Return the [X, Y] coordinate for the center point of the cell that contains the specified text.  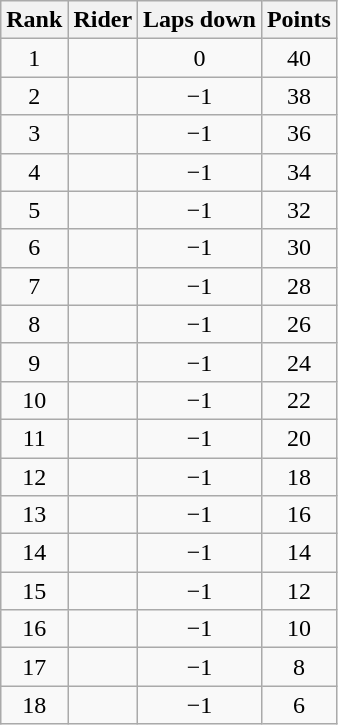
38 [298, 96]
Rank [34, 20]
0 [200, 58]
13 [34, 515]
1 [34, 58]
20 [298, 438]
2 [34, 96]
30 [298, 248]
4 [34, 172]
5 [34, 210]
32 [298, 210]
34 [298, 172]
9 [34, 362]
Points [298, 20]
Laps down [200, 20]
3 [34, 134]
Rider [103, 20]
7 [34, 286]
17 [34, 667]
40 [298, 58]
11 [34, 438]
28 [298, 286]
26 [298, 324]
24 [298, 362]
22 [298, 400]
36 [298, 134]
15 [34, 591]
